Provide the (x, y) coordinate of the cell's center where the given text is located.  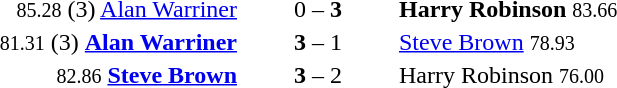
3 – 1 (318, 42)
